Search for the cell housing the specified text and yield its (x, y) center coordinate. 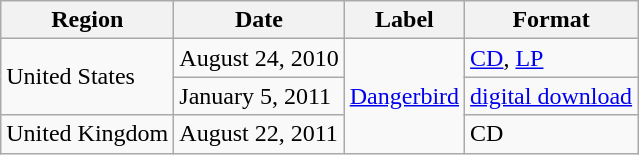
Dangerbird (404, 96)
Date (259, 20)
digital download (552, 96)
United Kingdom (88, 134)
January 5, 2011 (259, 96)
August 24, 2010 (259, 58)
August 22, 2011 (259, 134)
United States (88, 77)
Format (552, 20)
CD, LP (552, 58)
Label (404, 20)
Region (88, 20)
CD (552, 134)
